Determine the (x, y) coordinate at the center of the cell enclosing the given text.  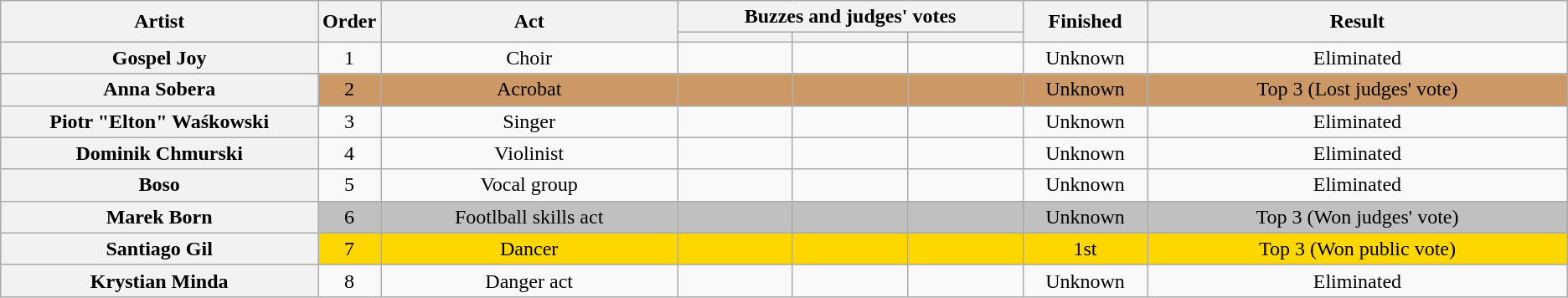
Anna Sobera (159, 90)
Top 3 (Won judges' vote) (1358, 217)
4 (350, 153)
Top 3 (Lost judges' vote) (1358, 90)
Santiago Gil (159, 249)
Violinist (529, 153)
Marek Born (159, 217)
Buzzes and judges' votes (851, 17)
Top 3 (Won public vote) (1358, 249)
Choir (529, 58)
5 (350, 185)
Krystian Minda (159, 280)
Piotr "Elton" Waśkowski (159, 121)
7 (350, 249)
1 (350, 58)
Danger act (529, 280)
Singer (529, 121)
Gospel Joy (159, 58)
Act (529, 22)
Result (1358, 22)
Artist (159, 22)
Footlball skills act (529, 217)
6 (350, 217)
Order (350, 22)
Dominik Chmurski (159, 153)
1st (1085, 249)
3 (350, 121)
Finished (1085, 22)
Boso (159, 185)
Vocal group (529, 185)
Acrobat (529, 90)
Dancer (529, 249)
8 (350, 280)
2 (350, 90)
